From the cell containing the given text, extract its center point as (x, y) coordinate. 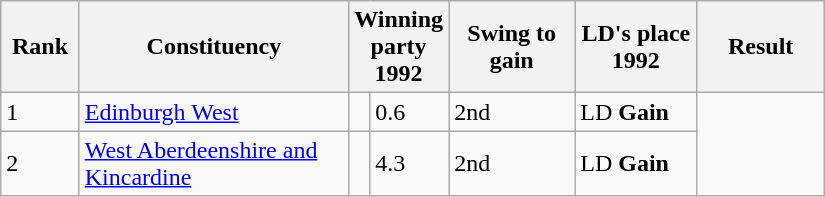
Swing to gain (512, 47)
2 (40, 164)
Constituency (214, 47)
Result (760, 47)
1 (40, 112)
LD's place 1992 (636, 47)
0.6 (410, 112)
4.3 (410, 164)
Edinburgh West (214, 112)
Winning party 1992 (399, 47)
Rank (40, 47)
West Aberdeenshire and Kincardine (214, 164)
